Locate the cell with the specified text and output its (x, y) center coordinate. 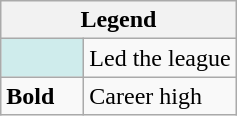
Bold (42, 96)
Led the league (160, 58)
Career high (160, 96)
Legend (118, 20)
